Provide the (X, Y) coordinate of the cell's center where the given text is located.  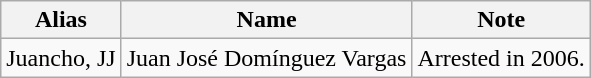
Juan José Domínguez Vargas (266, 58)
Alias (61, 20)
Arrested in 2006. (501, 58)
Name (266, 20)
Juancho, JJ (61, 58)
Note (501, 20)
